Determine the [x, y] coordinate at the center of the cell enclosing the given text.  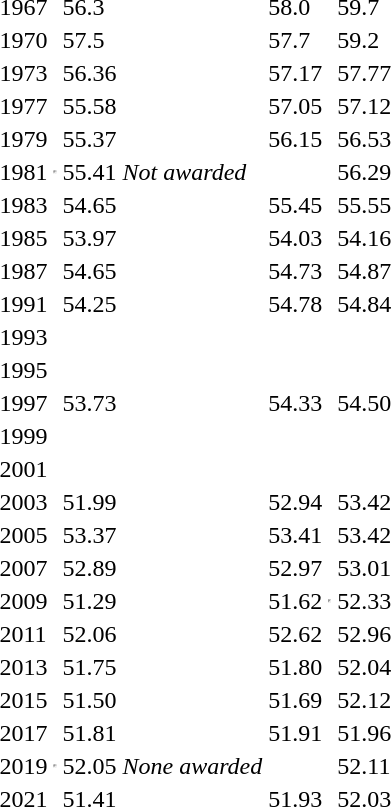
56.15 [296, 139]
53.41 [296, 535]
53.97 [90, 238]
54.33 [296, 403]
51.50 [90, 700]
51.62 [296, 601]
51.81 [90, 733]
51.75 [90, 667]
57.7 [296, 40]
54.78 [296, 304]
57.5 [90, 40]
54.03 [296, 238]
52.62 [296, 634]
52.89 [90, 568]
56.36 [90, 73]
51.29 [90, 601]
55.58 [90, 106]
53.37 [90, 535]
51.99 [90, 502]
52.05 [90, 766]
55.41 [90, 172]
57.17 [296, 73]
52.97 [296, 568]
52.06 [90, 634]
54.25 [90, 304]
55.45 [296, 205]
55.37 [90, 139]
53.73 [90, 403]
None awarded [192, 766]
57.05 [296, 106]
51.69 [296, 700]
54.73 [296, 271]
52.94 [296, 502]
51.91 [296, 733]
51.80 [296, 667]
Not awarded [192, 172]
